Return the (X, Y) coordinate for the center point of the cell that contains the specified text.  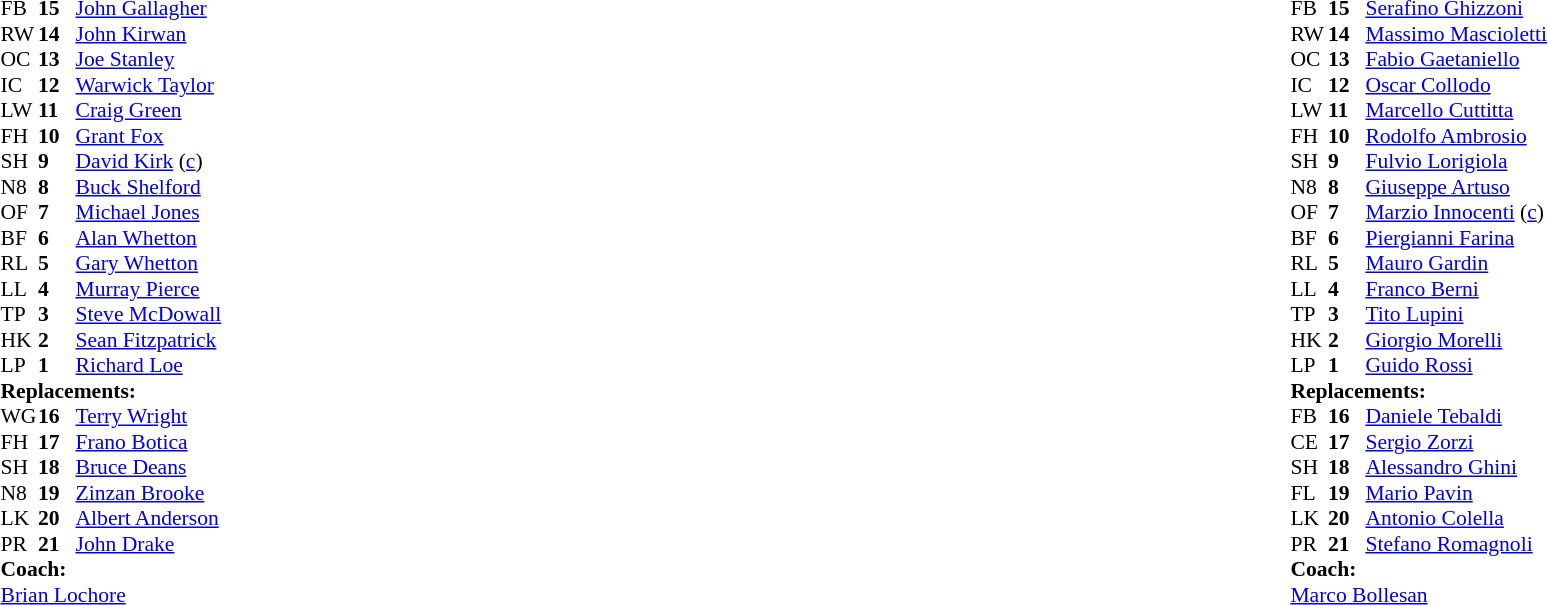
Murray Pierce (149, 289)
Tito Lupini (1456, 315)
Piergianni Farina (1456, 238)
Mauro Gardin (1456, 263)
John Kirwan (149, 34)
Alan Whetton (149, 238)
Massimo Mascioletti (1456, 34)
Michael Jones (149, 213)
Frano Botica (149, 442)
Guido Rossi (1456, 365)
Bruce Deans (149, 467)
Warwick Taylor (149, 85)
Giorgio Morelli (1456, 340)
Daniele Tebaldi (1456, 417)
Fabio Gaetaniello (1456, 59)
Marzio Innocenti (c) (1456, 213)
Richard Loe (149, 365)
Oscar Collodo (1456, 85)
Rodolfo Ambrosio (1456, 136)
Sergio Zorzi (1456, 442)
Albert Anderson (149, 519)
Giuseppe Artuso (1456, 187)
Joe Stanley (149, 59)
Craig Green (149, 111)
FB (1309, 417)
Steve McDowall (149, 315)
Zinzan Brooke (149, 493)
Antonio Colella (1456, 519)
FL (1309, 493)
Alessandro Ghini (1456, 467)
Gary Whetton (149, 263)
David Kirk (c) (149, 161)
Buck Shelford (149, 187)
Marcello Cuttitta (1456, 111)
Stefano Romagnoli (1456, 544)
Fulvio Lorigiola (1456, 161)
WG (19, 417)
Grant Fox (149, 136)
Mario Pavin (1456, 493)
CE (1309, 442)
Franco Berni (1456, 289)
Terry Wright (149, 417)
Sean Fitzpatrick (149, 340)
John Drake (149, 544)
